Locate the cell with the specified text and output its (x, y) center coordinate. 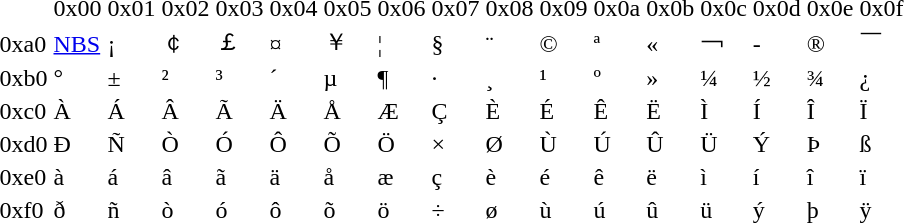
ç (456, 177)
à (78, 177)
Ä (294, 111)
§ (456, 43)
ã (240, 177)
Î (830, 111)
í (776, 177)
- (776, 43)
¹ (564, 79)
Ú (617, 145)
¾ (830, 79)
Ù (564, 145)
Ñ (132, 145)
« (670, 43)
Í (776, 111)
© (564, 43)
Æ (402, 111)
￥ (348, 43)
É (564, 111)
Ý (776, 145)
é (564, 177)
È (510, 111)
± (132, 79)
¤ (294, 43)
Ü (724, 145)
Â (186, 111)
Õ (348, 145)
³ (240, 79)
Ê (617, 111)
￢ (724, 43)
á (132, 177)
× (456, 145)
Û (670, 145)
¦ (402, 43)
¶ (402, 79)
µ (348, 79)
￠ (186, 43)
Ö (402, 145)
NBS (78, 43)
ì (724, 177)
À (78, 111)
Å (348, 111)
Á (132, 111)
￡ (240, 43)
Ã (240, 111)
½ (776, 79)
Ð (78, 145)
´ (294, 79)
Ì (724, 111)
» (670, 79)
â (186, 177)
ª (617, 43)
² (186, 79)
® (830, 43)
¡ (132, 43)
Ô (294, 145)
Ø (510, 145)
¨ (510, 43)
æ (402, 177)
º (617, 79)
ê (617, 177)
Þ (830, 145)
Ò (186, 145)
¼ (724, 79)
Ó (240, 145)
è (510, 177)
° (78, 79)
î (830, 177)
Ë (670, 111)
· (456, 79)
å (348, 177)
ä (294, 177)
ë (670, 177)
¸ (510, 79)
Ç (456, 111)
